Locate the cell with the specified text and output its [X, Y] center coordinate. 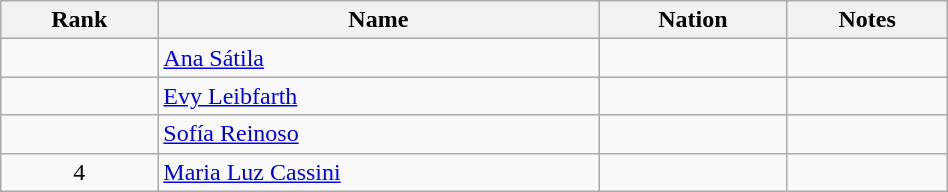
Nation [693, 20]
Notes [867, 20]
Maria Luz Cassini [378, 172]
4 [80, 172]
Ana Sátila [378, 58]
Rank [80, 20]
Name [378, 20]
Sofía Reinoso [378, 134]
Evy Leibfarth [378, 96]
